Return [X, Y] of the center of cell containing provided text 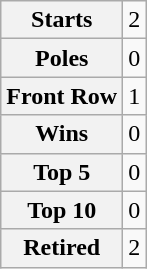
Retired [62, 248]
Wins [62, 134]
Poles [62, 58]
Starts [62, 20]
Top 5 [62, 172]
1 [134, 96]
Top 10 [62, 210]
Front Row [62, 96]
